Pinpoint the cell where the given text exists, returning its [x, y] midpoint coordinate. 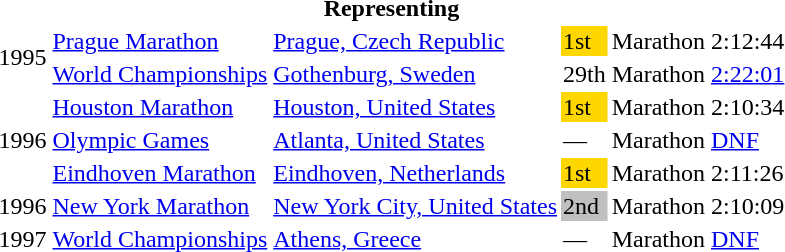
Eindhoven Marathon [160, 173]
World Championships [160, 74]
Prague, Czech Republic [416, 41]
New York City, United States [416, 206]
— [585, 140]
Eindhoven, Netherlands [416, 173]
Prague Marathon [160, 41]
2nd [585, 206]
Atlanta, United States [416, 140]
New York Marathon [160, 206]
Olympic Games [160, 140]
Houston, United States [416, 107]
Houston Marathon [160, 107]
Gothenburg, Sweden [416, 74]
29th [585, 74]
